Find where the given text appears and provide that cell's center as [x, y] coordinate. 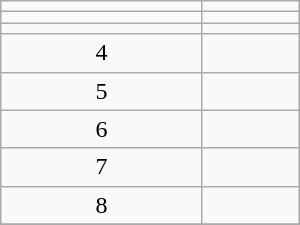
6 [102, 129]
7 [102, 167]
4 [102, 53]
8 [102, 205]
5 [102, 91]
